Pinpoint the cell where the given text exists, returning its (x, y) midpoint coordinate. 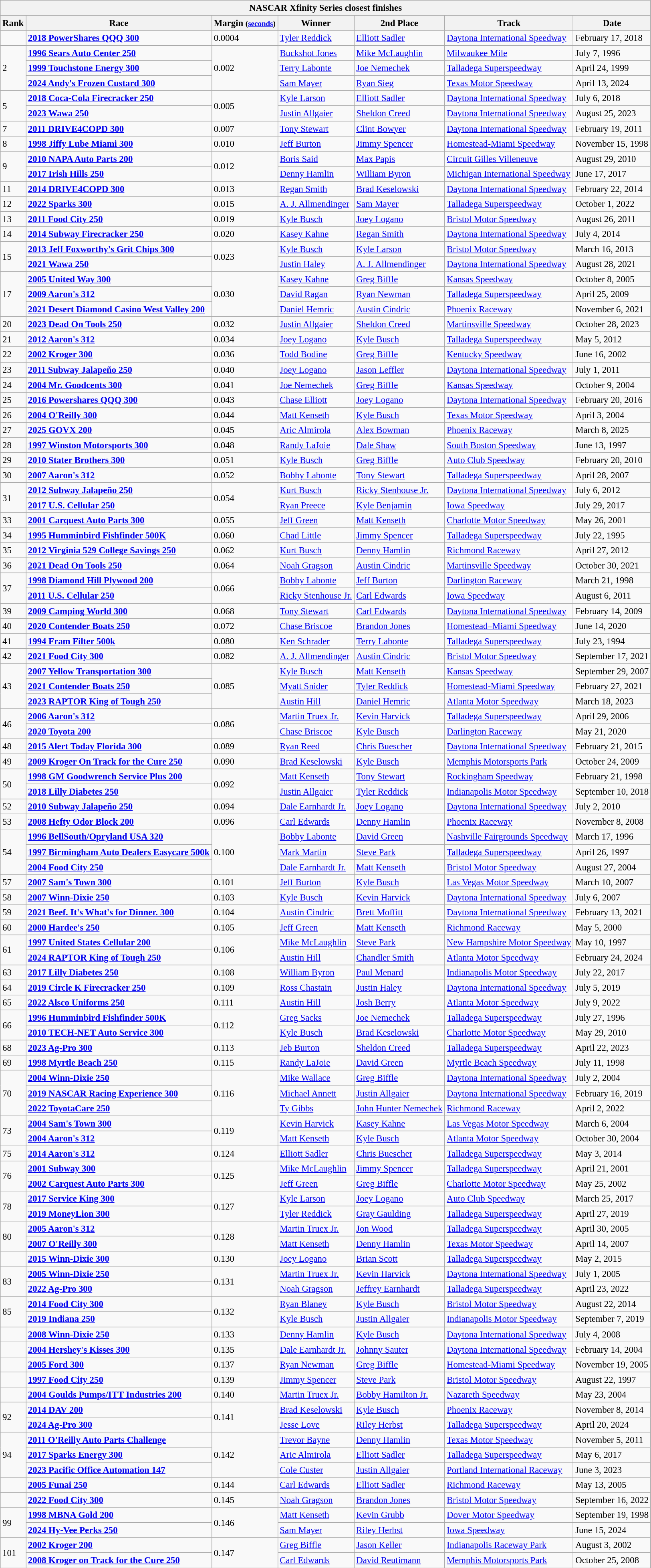
May 5, 2012 (612, 340)
2005 United Way 300 (119, 279)
0.060 (244, 536)
1996 BellSouth/Opryland USA 320 (119, 837)
Paul Menard (399, 973)
May 6, 2017 (612, 1455)
Ryan Sieg (399, 83)
July 4, 2008 (612, 1334)
21 (13, 340)
March 8, 2025 (612, 430)
2018 Coca-Cola Firecracker 250 (119, 98)
April 27, 2012 (612, 550)
2011 Subway Jalapeño 250 (119, 370)
June 17, 2017 (612, 174)
2017 Irish Hills 250 (119, 174)
69 (13, 1063)
2012 Aaron's 312 (119, 340)
July 6, 2018 (612, 98)
54 (13, 852)
2001 Subway 300 (119, 1169)
Josh Berry (399, 1003)
Ryan Reed (316, 747)
0.133 (244, 1334)
2004 Food City 250 (119, 867)
75 (13, 1153)
0.142 (244, 1455)
23 (13, 370)
September 29, 2007 (612, 671)
1996 Sears Auto Center 250 (119, 53)
April 24, 1999 (612, 68)
May 2, 2015 (612, 1259)
Myrtle Beach Speedway (509, 1063)
2024 Hy-Vee Perks 250 (119, 1530)
22 (13, 355)
2021 Food City 300 (119, 656)
Circuit Gilles Villeneuve (509, 159)
Max Papis (399, 159)
92 (13, 1417)
0.144 (244, 1485)
Michael Annett (316, 1093)
Ryan Blaney (316, 1304)
1999 Touchstone Energy 300 (119, 68)
0.092 (244, 784)
Mike Wallace (316, 1078)
February 24, 2024 (612, 957)
59 (13, 912)
July 29, 2017 (612, 506)
Dale Shaw (399, 445)
2004 Mr. Goodcents 300 (119, 385)
2020 Toyota 200 (119, 731)
1998 Diamond Hill Plywood 200 (119, 581)
July 2, 2004 (612, 1078)
24 (13, 385)
August 29, 2010 (612, 159)
1996 Humminbird Fishfinder 500K (119, 1018)
2004 Aaron's 312 (119, 1138)
February 16, 2019 (612, 1093)
50 (13, 784)
17 (13, 294)
1998 Myrtle Beach 250 (119, 1063)
0.128 (244, 1236)
2023 Wawa 250 (119, 113)
Brett Moffitt (399, 912)
June 13, 1997 (612, 445)
July 5, 2019 (612, 988)
0.130 (244, 1259)
Nashville Fairgrounds Speedway (509, 837)
May 21, 2020 (612, 731)
64 (13, 988)
61 (13, 950)
April 21, 2001 (612, 1169)
David Reutimann (399, 1560)
78 (13, 1206)
0.137 (244, 1364)
Rank (13, 23)
June 16, 2002 (612, 355)
0.068 (244, 611)
Clint Bowyer (399, 129)
February 13, 2021 (612, 912)
1997 Food City 250 (119, 1380)
August 28, 2021 (612, 264)
0.055 (244, 520)
2013 Jeff Foxworthy's Grit Chips 300 (119, 249)
2011 O'Reilly Auto Parts Challenge (119, 1440)
Ross Chastain (316, 988)
February 14, 2009 (612, 611)
2007 Aaron's 312 (119, 475)
0.115 (244, 1063)
0.119 (244, 1131)
2019 MoneyLion 300 (119, 1214)
October 30, 2004 (612, 1138)
Jesse Love (316, 1425)
2017 U.S. Cellular 250 (119, 506)
2008 Kroger on Track for the Cure 250 (119, 1560)
Ty Gibbs (316, 1108)
48 (13, 747)
68 (13, 1048)
2016 Powershares QQQ 300 (119, 400)
August 25, 2023 (612, 113)
May 25, 2002 (612, 1184)
2008 Winn-Dixie 250 (119, 1334)
37 (13, 589)
May 3, 2014 (612, 1153)
0.131 (244, 1281)
March 6, 2004 (612, 1123)
April 22, 2023 (612, 1048)
Brian Scott (399, 1259)
July 23, 1994 (612, 641)
July 2, 2010 (612, 807)
0.085 (244, 686)
25 (13, 400)
October 8, 2005 (612, 279)
June 3, 2023 (612, 1470)
1998 MBNA Gold 200 (119, 1515)
0.002 (244, 68)
South Boston Speedway (509, 445)
0.054 (244, 498)
43 (13, 686)
27 (13, 430)
1998 Jiffy Lube Miami 300 (119, 144)
70 (13, 1093)
0.109 (244, 988)
July 6, 2007 (612, 897)
8 (13, 144)
13 (13, 219)
0.015 (244, 204)
94 (13, 1455)
2024 Ag-Pro 300 (119, 1425)
February 20, 2016 (612, 400)
0.064 (244, 566)
2002 Kroger 200 (119, 1546)
2005 Winn-Dixie 250 (119, 1274)
28 (13, 445)
May 26, 2001 (612, 520)
2004 Hershey's Kisses 300 (119, 1349)
2015 Winn-Dixie 300 (119, 1259)
2012 Virginia 529 College Savings 250 (119, 550)
July 4, 2014 (612, 234)
0.124 (244, 1153)
2007 O'Reilly 300 (119, 1244)
0.105 (244, 927)
60 (13, 927)
October 30, 2021 (612, 566)
14 (13, 234)
0.101 (244, 882)
2007 Winn-Dixie 250 (119, 897)
1997 United States Cellular 200 (119, 943)
New Hampshire Motor Speedway (509, 943)
0.089 (244, 747)
Trevor Bayne (316, 1440)
2014 Subway Firecracker 250 (119, 234)
February 21, 1998 (612, 777)
2022 Alsco Uniforms 250 (119, 1003)
2017 Service King 300 (119, 1199)
2014 DAV 200 (119, 1410)
58 (13, 897)
0.108 (244, 973)
0.048 (244, 445)
2010 Subway Jalapeño 250 (119, 807)
0.132 (244, 1312)
May 5, 2000 (612, 927)
46 (13, 724)
0.044 (244, 415)
Portland International Raceway (509, 1470)
2009 Camping World 300 (119, 611)
July 6, 2012 (612, 490)
April 20, 2024 (612, 1425)
April 26, 1997 (612, 852)
NASCAR Xfinity Series closest finishes (326, 8)
July 9, 2022 (612, 1003)
Track (509, 23)
2024 RAPTOR King of Tough 250 (119, 957)
0.019 (244, 219)
August 3, 2002 (612, 1546)
Dover Motor Speedway (509, 1515)
11 (13, 189)
0.135 (244, 1349)
2019 NASCAR Racing Experience 300 (119, 1093)
Todd Bodine (316, 355)
40 (13, 626)
October 1, 2022 (612, 204)
2025 GOVX 200 (119, 430)
April 23, 2022 (612, 1289)
February 21, 2015 (612, 747)
July 27, 1996 (612, 1018)
2001 Carquest Auto Parts 300 (119, 520)
2004 Sam's Town 300 (119, 1123)
2nd Place (399, 23)
34 (13, 536)
April 28, 2007 (612, 475)
2022 Food City 300 (119, 1500)
0.090 (244, 762)
0.139 (244, 1380)
15 (13, 257)
March 21, 1998 (612, 581)
29 (13, 460)
Rockingham Speedway (509, 777)
2014 Aaron's 312 (119, 1153)
February 19, 2011 (612, 129)
April 30, 2005 (612, 1229)
0.106 (244, 950)
Chad Little (316, 536)
February 27, 2021 (612, 686)
1994 Fram Filter 500k (119, 641)
66 (13, 1026)
Michigan International Speedway (509, 174)
65 (13, 1003)
Kevin Grubb (399, 1515)
Indianapolis Raceway Park (509, 1546)
0.096 (244, 822)
March 17, 1996 (612, 837)
101 (13, 1553)
63 (13, 973)
33 (13, 520)
July 22, 2017 (612, 973)
2010 TECH-NET Auto Service 300 (119, 1033)
September 19, 1998 (612, 1515)
2018 Lilly Diabetes 250 (119, 792)
53 (13, 822)
2017 Sparks Energy 300 (119, 1455)
Mark Martin (316, 852)
2005 Aaron's 312 (119, 1229)
October 28, 2023 (612, 324)
0.146 (244, 1523)
0.082 (244, 656)
July 11, 1998 (612, 1063)
Johnny Sauter (399, 1349)
80 (13, 1236)
0.103 (244, 897)
Gray Gaulding (399, 1214)
Greg Sacks (316, 1018)
Kyle Benjamin (399, 506)
October 9, 2004 (612, 385)
Chandler Smith (399, 957)
0.012 (244, 166)
2004 Winn-Dixie 250 (119, 1078)
0.127 (244, 1206)
2010 NAPA Auto Parts 200 (119, 159)
May 10, 1997 (612, 943)
Ken Schrader (316, 641)
0.111 (244, 1003)
2021 Dead On Tools 250 (119, 566)
49 (13, 762)
November 5, 2011 (612, 1440)
0.005 (244, 106)
July 7, 1996 (612, 53)
2021 Wawa 250 (119, 264)
99 (13, 1523)
Cole Custer (316, 1470)
July 1, 2005 (612, 1274)
April 25, 2009 (612, 294)
2023 Pacific Office Automation 147 (119, 1470)
1995 Humminbird Fishfinder 500K (119, 536)
2021 Contender Boats 250 (119, 686)
November 8, 2008 (612, 822)
57 (13, 882)
2021 Beef. It's What's for Dinner. 300 (119, 912)
May 13, 2005 (612, 1485)
John Hunter Nemechek (399, 1108)
Alex Bowman (399, 430)
September 16, 2022 (612, 1500)
September 17, 2021 (612, 656)
2010 Stater Brothers 300 (119, 460)
February 17, 2018 (612, 38)
November 8, 2014 (612, 1410)
Jeb Burton (316, 1048)
9 (13, 166)
November 15, 1998 (612, 144)
0.125 (244, 1176)
March 25, 2017 (612, 1199)
52 (13, 807)
April 2, 2022 (612, 1108)
2006 Aaron's 312 (119, 716)
0.043 (244, 400)
November 6, 2021 (612, 310)
0.020 (244, 234)
October 25, 2008 (612, 1560)
2004 Goulds Pumps/ITT Industries 200 (119, 1395)
2023 Dead On Tools 250 (119, 324)
April 13, 2024 (612, 83)
85 (13, 1312)
August 22, 1997 (612, 1380)
July 22, 1995 (612, 536)
30 (13, 475)
35 (13, 550)
April 14, 2007 (612, 1244)
2011 U.S. Cellular 250 (119, 596)
2007 Yellow Transportation 300 (119, 671)
0.034 (244, 340)
November 19, 2005 (612, 1364)
Ryan Preece (316, 506)
0.113 (244, 1048)
39 (13, 611)
Winner (316, 23)
David Ragan (316, 294)
2005 Funai 250 (119, 1485)
0.051 (244, 460)
Date (612, 23)
February 20, 2010 (612, 460)
May 23, 2004 (612, 1395)
2015 Alert Today Florida 300 (119, 747)
2022 Ag-Pro 300 (119, 1289)
May 29, 2010 (612, 1033)
0.140 (244, 1395)
2009 Kroger On Track for the Cure 250 (119, 762)
0.030 (244, 294)
0.0004 (244, 38)
0.141 (244, 1417)
0.013 (244, 189)
42 (13, 656)
2002 Carquest Auto Parts 300 (119, 1184)
September 10, 2018 (612, 792)
2009 Aaron's 312 (119, 294)
36 (13, 566)
2019 Circle K Firecracker 250 (119, 988)
Chase Elliott (316, 400)
5 (13, 106)
Nazareth Speedway (509, 1395)
0.094 (244, 807)
83 (13, 1281)
0.112 (244, 1026)
2017 Lilly Diabetes 250 (119, 973)
Kentucky Speedway (509, 355)
Jeffrey Earnhardt (399, 1289)
Race (119, 23)
0.041 (244, 385)
Milwaukee Mile (509, 53)
0.036 (244, 355)
2005 Ford 300 (119, 1364)
20 (13, 324)
2008 Hefty Odor Block 200 (119, 822)
Margin (seconds) (244, 23)
0.100 (244, 852)
Myatt Snider (316, 686)
June 14, 2020 (612, 626)
0.052 (244, 475)
August 26, 2011 (612, 219)
2020 Contender Boats 250 (119, 626)
73 (13, 1131)
0.080 (244, 641)
26 (13, 415)
1997 Winston Motorsports 300 (119, 445)
2023 Ag-Pro 300 (119, 1048)
Boris Said (316, 159)
March 18, 2023 (612, 701)
2007 Sam's Town 300 (119, 882)
April 27, 2019 (612, 1214)
2019 Indiana 250 (119, 1319)
2014 DRIVE4COPD 300 (119, 189)
41 (13, 641)
1998 GM Goodwrench Service Plus 200 (119, 777)
0.023 (244, 257)
October 24, 2009 (612, 762)
April 3, 2004 (612, 415)
2002 Kroger 300 (119, 355)
February 22, 2014 (612, 189)
1997 Birmingham Auto Dealers Easycare 500k (119, 852)
March 10, 2007 (612, 882)
June 15, 2024 (612, 1530)
2023 RAPTOR King of Tough 250 (119, 701)
Jason Leffler (399, 370)
July 1, 2011 (612, 370)
Homestead–Miami Speedway (509, 626)
Buckshot Jones (316, 53)
0.062 (244, 550)
Jon Wood (399, 1229)
August 27, 2004 (612, 867)
2014 Food City 300 (119, 1304)
August 22, 2014 (612, 1304)
76 (13, 1176)
0.145 (244, 1500)
2018 PowerShares QQQ 300 (119, 38)
2004 O'Reilly 300 (119, 415)
2012 Subway Jalapeño 250 (119, 490)
0.045 (244, 430)
August 6, 2011 (612, 596)
2024 Andy's Frozen Custard 300 (119, 83)
March 16, 2013 (612, 249)
September 7, 2019 (612, 1319)
2022 Sparks 300 (119, 204)
0.007 (244, 129)
0.010 (244, 144)
2022 ToyotaCare 250 (119, 1108)
0.040 (244, 370)
2021 Desert Diamond Casino West Valley 200 (119, 310)
0.072 (244, 626)
2011 DRIVE4COPD 300 (119, 129)
0.116 (244, 1093)
2011 Food City 250 (119, 219)
12 (13, 204)
31 (13, 498)
February 14, 2004 (612, 1349)
0.066 (244, 589)
7 (13, 129)
2000 Hardee's 250 (119, 927)
0.086 (244, 724)
Jason Keller (399, 1546)
April 29, 2006 (612, 716)
Bobby Hamilton Jr. (399, 1395)
0.032 (244, 324)
0.147 (244, 1553)
0.104 (244, 912)
2 (13, 68)
